Identify which cell holds the provided text, then report its [X, Y] central coordinate. 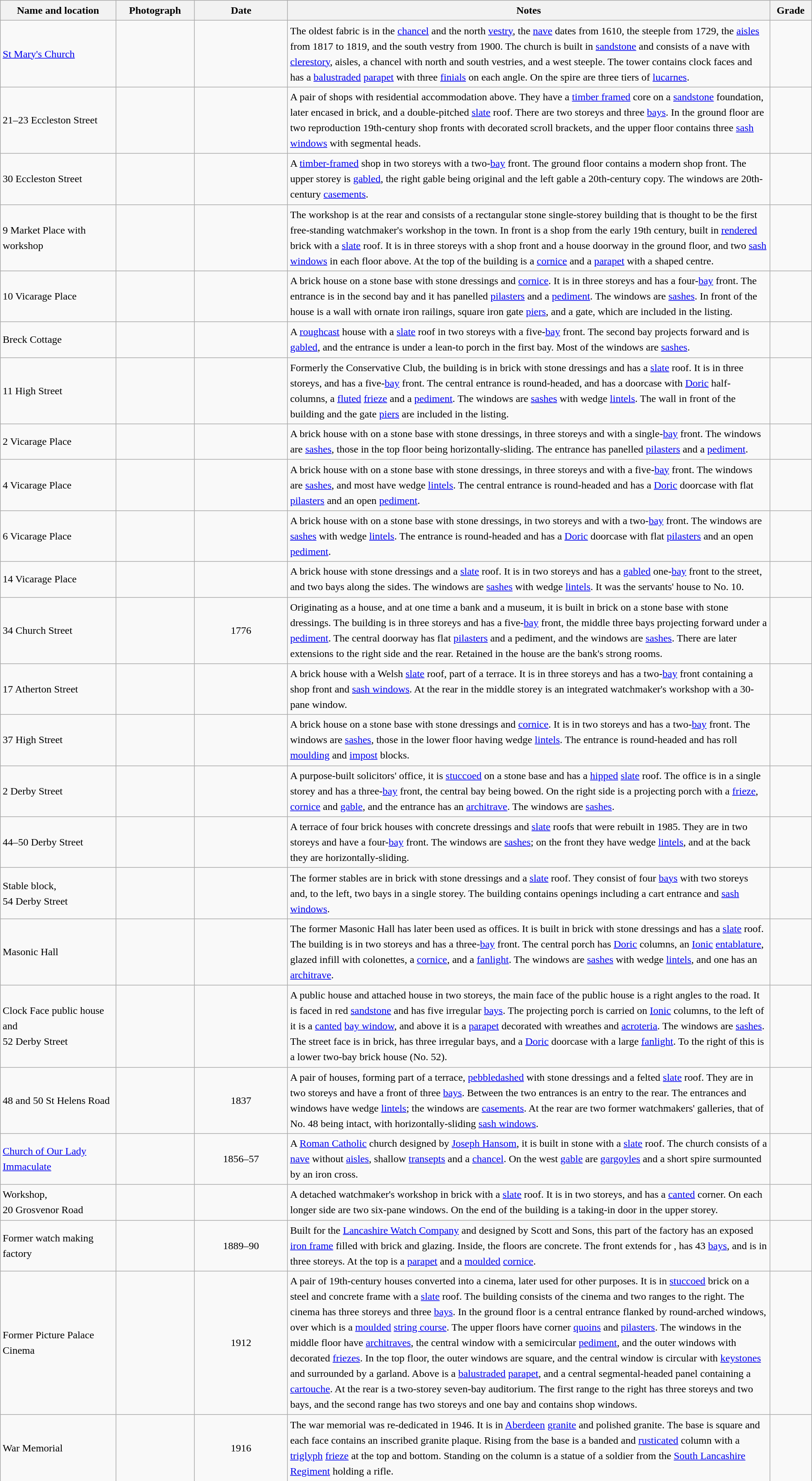
11 High Street [58, 391]
Photograph [155, 10]
Breck Cottage [58, 339]
44–50 Derby Street [58, 842]
48 and 50 St Helens Road [58, 1100]
Clock Face public house and52 Derby Street [58, 1026]
1837 [241, 1100]
34 Church Street [58, 631]
2 Derby Street [58, 791]
Former watch making factory [58, 1245]
Grade [791, 10]
10 Vicarage Place [58, 297]
1889–90 [241, 1245]
17 Atherton Street [58, 689]
Masonic Hall [58, 952]
37 High Street [58, 740]
Name and location [58, 10]
1916 [241, 1448]
Former Picture Palace Cinema [58, 1343]
Notes [528, 10]
6 Vicarage Place [58, 536]
2 Vicarage Place [58, 441]
14 Vicarage Place [58, 579]
Church of Our Lady Immaculate [58, 1159]
21–23 Eccleston Street [58, 120]
9 Market Place with workshop [58, 237]
4 Vicarage Place [58, 485]
Workshop,20 Grosvenor Road [58, 1202]
Stable block,54 Derby Street [58, 893]
1912 [241, 1343]
1856–57 [241, 1159]
Date [241, 10]
St Mary's Church [58, 54]
1776 [241, 631]
30 Eccleston Street [58, 179]
War Memorial [58, 1448]
